Scan for the cell matching the given text and deliver its (X, Y) coordinate at center. 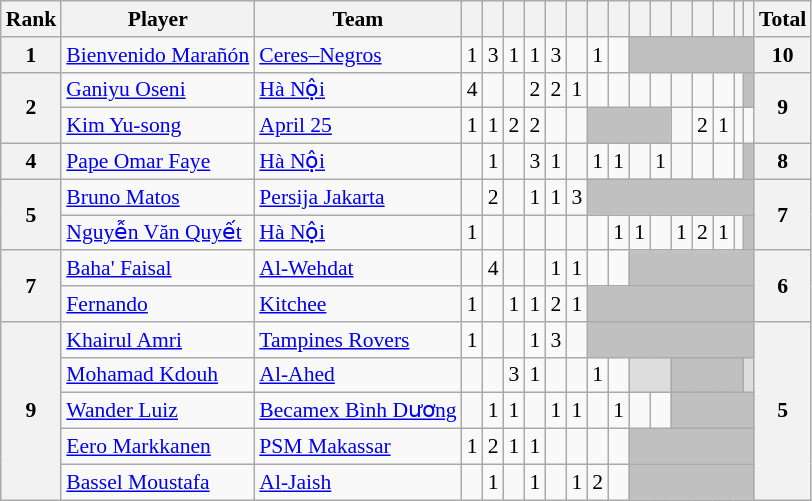
8 (782, 162)
Baha' Faisal (158, 269)
Becamex Bình Dương (358, 411)
Khairul Amri (158, 340)
Wander Luiz (158, 411)
Al-Ahed (358, 375)
April 25 (358, 126)
10 (782, 55)
Bassel Moustafa (158, 482)
Player (158, 19)
Team (358, 19)
Tampines Rovers (358, 340)
Ganiyu Oseni (158, 90)
Ceres–Negros (358, 55)
Mohamad Kdouh (158, 375)
Pape Omar Faye (158, 162)
Fernando (158, 304)
6 (782, 286)
Rank (32, 19)
Eero Markkanen (158, 447)
Bruno Matos (158, 197)
Al-Jaish (358, 482)
Persija Jakarta (358, 197)
Al-Wehdat (358, 269)
Bienvenido Marañón (158, 55)
Nguyễn Văn Quyết (158, 233)
PSM Makassar (358, 447)
Total (782, 19)
Kim Yu-song (158, 126)
Kitchee (358, 304)
